Pinpoint the cell where the given text exists, returning its (x, y) midpoint coordinate. 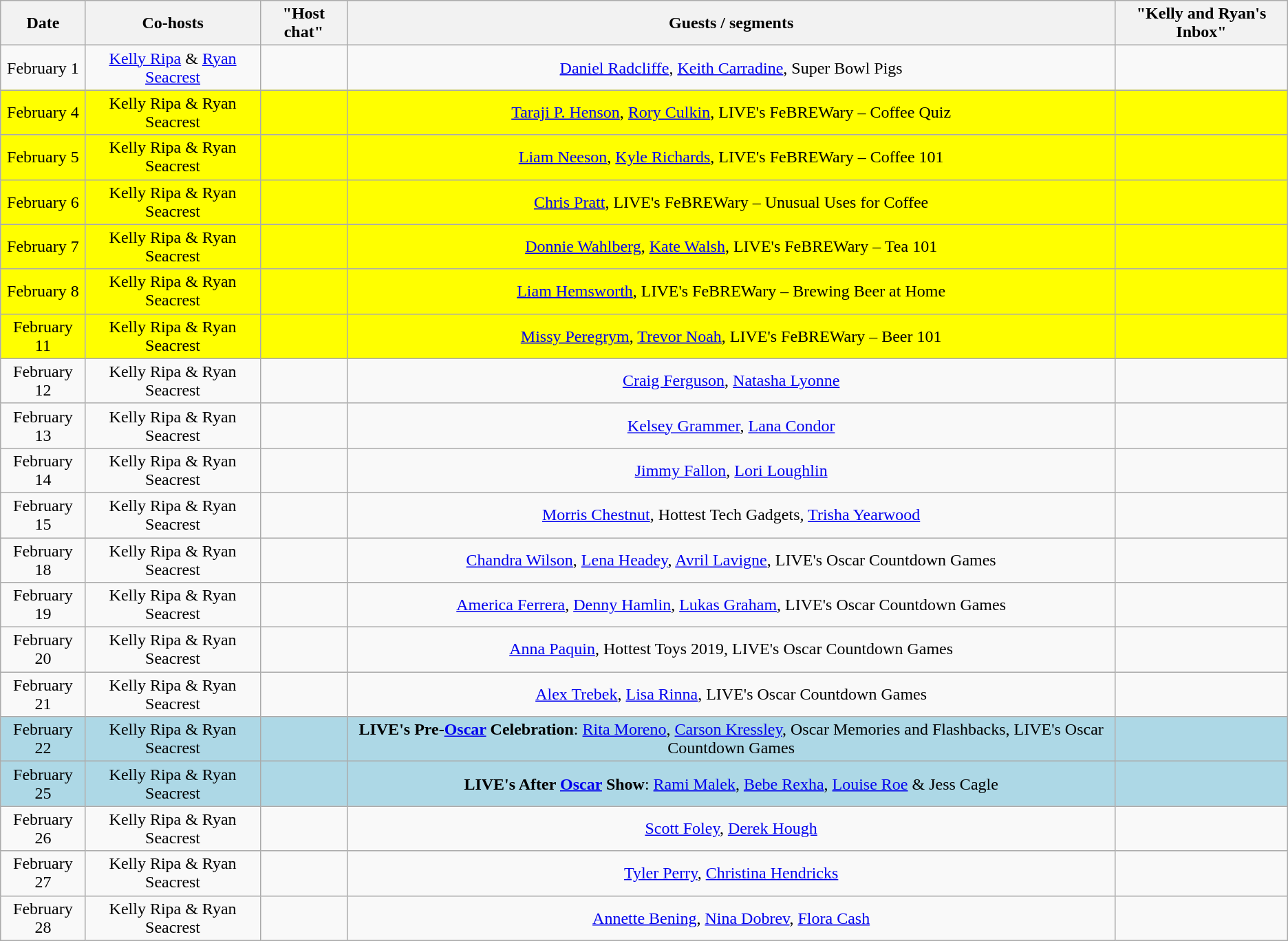
Missy Peregrym, Trevor Noah, LIVE's FeBREWary – Beer 101 (731, 336)
Co-hosts (173, 23)
February 15 (43, 515)
February 28 (43, 918)
Liam Neeson, Kyle Richards, LIVE's FeBREWary – Coffee 101 (731, 157)
February 14 (43, 470)
Scott Foley, Derek Hough (731, 828)
February 26 (43, 828)
February 5 (43, 157)
Liam Hemsworth, LIVE's FeBREWary – Brewing Beer at Home (731, 292)
February 11 (43, 336)
Taraji P. Henson, Rory Culkin, LIVE's FeBREWary – Coffee Quiz (731, 113)
February 18 (43, 560)
February 27 (43, 874)
"Host chat" (303, 23)
Kelsey Grammer, Lana Condor (731, 425)
"Kelly and Ryan's Inbox" (1201, 23)
February 22 (43, 739)
February 4 (43, 113)
Chandra Wilson, Lena Headey, Avril Lavigne, LIVE's Oscar Countdown Games (731, 560)
Jimmy Fallon, Lori Loughlin (731, 470)
LIVE's After Oscar Show: Rami Malek, Bebe Rexha, Louise Roe & Jess Cagle (731, 784)
Anna Paquin, Hottest Toys 2019, LIVE's Oscar Countdown Games (731, 649)
Date (43, 23)
February 13 (43, 425)
Guests / segments (731, 23)
Chris Pratt, LIVE's FeBREWary – Unusual Uses for Coffee (731, 202)
Annette Bening, Nina Dobrev, Flora Cash (731, 918)
February 6 (43, 202)
February 21 (43, 695)
February 12 (43, 381)
February 7 (43, 246)
Daniel Radcliffe, Keith Carradine, Super Bowl Pigs (731, 67)
LIVE's Pre-Oscar Celebration: Rita Moreno, Carson Kressley, Oscar Memories and Flashbacks, LIVE's Oscar Countdown Games (731, 739)
Craig Ferguson, Natasha Lyonne (731, 381)
February 8 (43, 292)
February 1 (43, 67)
Tyler Perry, Christina Hendricks (731, 874)
Morris Chestnut, Hottest Tech Gadgets, Trisha Yearwood (731, 515)
February 19 (43, 605)
Donnie Wahlberg, Kate Walsh, LIVE's FeBREWary – Tea 101 (731, 246)
February 25 (43, 784)
February 20 (43, 649)
Alex Trebek, Lisa Rinna, LIVE's Oscar Countdown Games (731, 695)
America Ferrera, Denny Hamlin, Lukas Graham, LIVE's Oscar Countdown Games (731, 605)
